Search for the cell housing the specified text and yield its (X, Y) center coordinate. 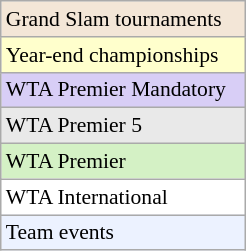
Grand Slam tournaments (124, 19)
WTA Premier 5 (124, 126)
Team events (124, 233)
WTA Premier Mandatory (124, 90)
WTA International (124, 197)
WTA Premier (124, 162)
Year-end championships (124, 55)
